Pinpoint the cell where the given text exists, returning its [x, y] midpoint coordinate. 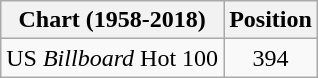
Position [271, 20]
US Billboard Hot 100 [112, 58]
Chart (1958-2018) [112, 20]
394 [271, 58]
